Provide the [X, Y] coordinate of the cell's center where the given text is located.  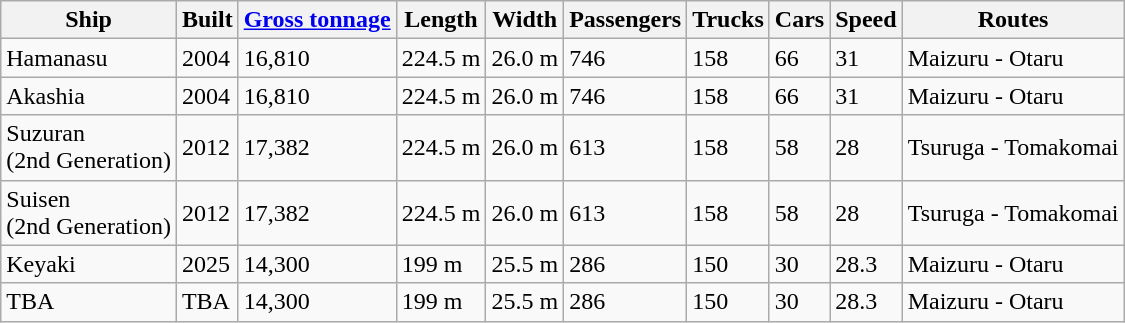
Keyaki [89, 264]
Gross tonnage [317, 20]
Akashia [89, 96]
Length [441, 20]
Suisen (2nd Generation) [89, 212]
Width [525, 20]
Ship [89, 20]
Routes [1013, 20]
Built [207, 20]
2025 [207, 264]
Speed [866, 20]
Trucks [728, 20]
Hamanasu [89, 58]
Suzuran (2nd Generation) [89, 148]
Passengers [626, 20]
Cars [799, 20]
